Scan for the cell matching the given text and deliver its (x, y) coordinate at center. 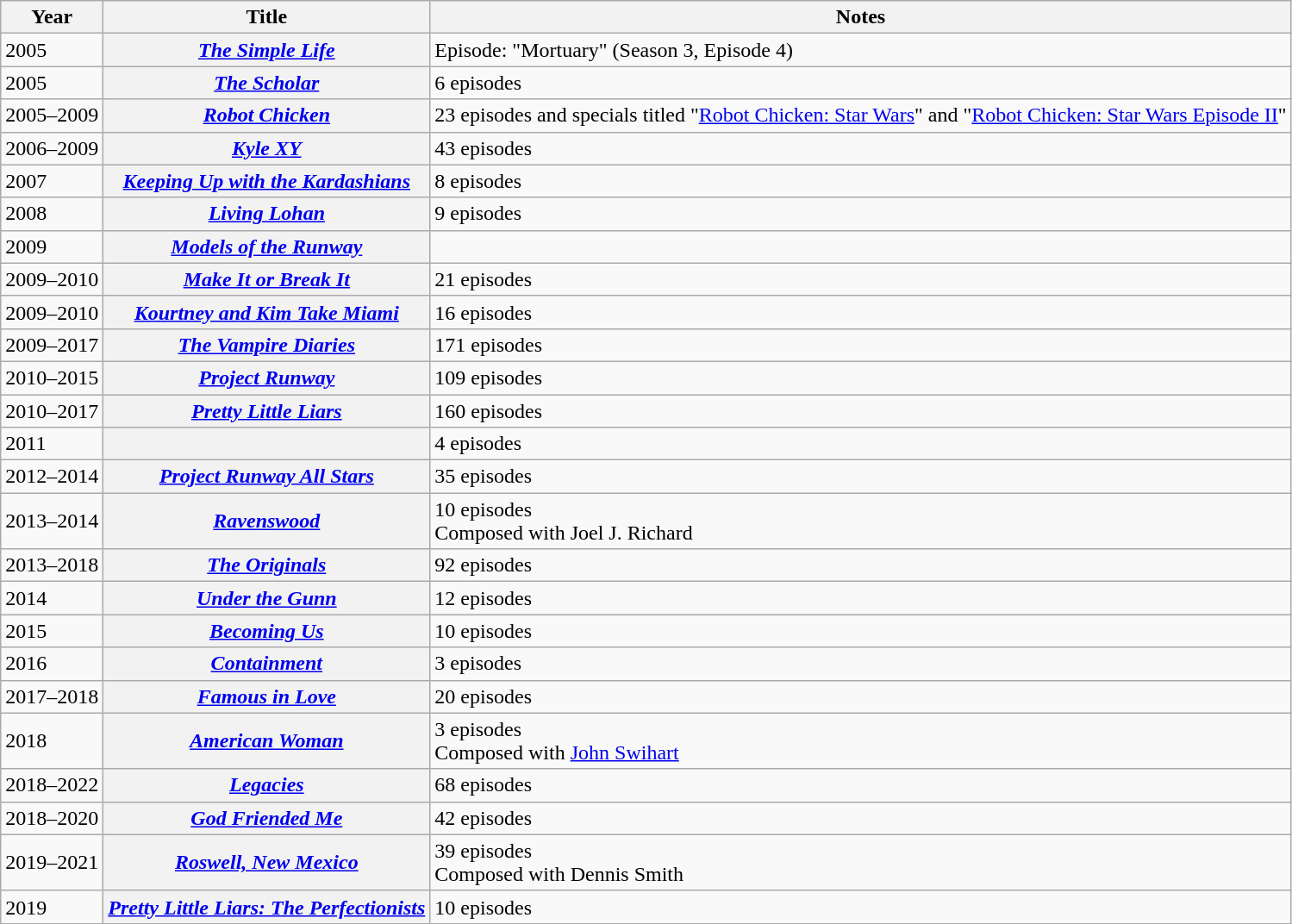
3 episodesComposed with John Swihart (860, 741)
Containment (267, 664)
Famous in Love (267, 696)
2013–2014 (52, 521)
2019–2021 (52, 862)
8 episodes (860, 181)
Roswell, New Mexico (267, 862)
39 episodesComposed with Dennis Smith (860, 862)
43 episodes (860, 148)
Year (52, 17)
12 episodes (860, 598)
2018–2022 (52, 785)
The Scholar (267, 83)
2007 (52, 181)
2015 (52, 631)
Pretty Little Liars: The Perfectionists (267, 907)
109 episodes (860, 378)
Legacies (267, 785)
171 episodes (860, 345)
Robot Chicken (267, 115)
2012–2014 (52, 477)
2018 (52, 741)
2010–2015 (52, 378)
2016 (52, 664)
2017–2018 (52, 696)
2006–2009 (52, 148)
The Simple Life (267, 50)
Models of the Runway (267, 247)
The Originals (267, 565)
9 episodes (860, 214)
Under the Gunn (267, 598)
Project Runway (267, 378)
Ravenswood (267, 521)
3 episodes (860, 664)
2014 (52, 598)
2009–2017 (52, 345)
21 episodes (860, 279)
68 episodes (860, 785)
10 episodesComposed with Joel J. Richard (860, 521)
Living Lohan (267, 214)
2010–2017 (52, 411)
16 episodes (860, 312)
Project Runway All Stars (267, 477)
2009 (52, 247)
2013–2018 (52, 565)
Kyle XY (267, 148)
Make It or Break It (267, 279)
20 episodes (860, 696)
92 episodes (860, 565)
42 episodes (860, 818)
Keeping Up with the Kardashians (267, 181)
Kourtney and Kim Take Miami (267, 312)
Title (267, 17)
God Friended Me (267, 818)
The Vampire Diaries (267, 345)
160 episodes (860, 411)
Pretty Little Liars (267, 411)
2011 (52, 444)
Becoming Us (267, 631)
2019 (52, 907)
23 episodes and specials titled "Robot Chicken: Star Wars" and "Robot Chicken: Star Wars Episode II" (860, 115)
2005–2009 (52, 115)
6 episodes (860, 83)
4 episodes (860, 444)
2008 (52, 214)
2018–2020 (52, 818)
35 episodes (860, 477)
Notes (860, 17)
Episode: "Mortuary" (Season 3, Episode 4) (860, 50)
American Woman (267, 741)
